Find where the given text appears and provide that cell's center as [x, y] coordinate. 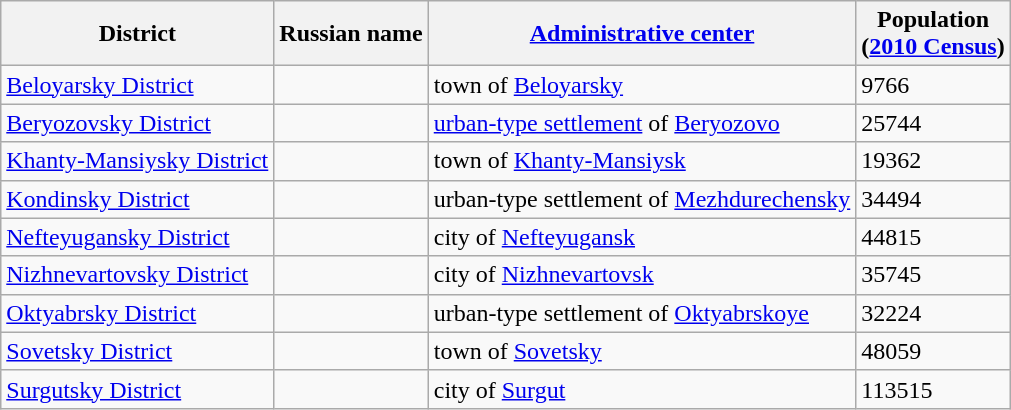
Sovetsky District [138, 351]
urban-type settlement of Oktyabrskoye [642, 313]
Beryozovsky District [138, 123]
Russian name [351, 34]
19362 [933, 161]
urban-type settlement of Mezhdurechensky [642, 199]
Kondinsky District [138, 199]
Beloyarsky District [138, 85]
city of Nefteyugansk [642, 237]
Administrative center [642, 34]
District [138, 34]
48059 [933, 351]
34494 [933, 199]
25744 [933, 123]
Nefteyugansky District [138, 237]
113515 [933, 389]
urban-type settlement of Beryozovo [642, 123]
35745 [933, 275]
city of Surgut [642, 389]
town of Sovetsky [642, 351]
Oktyabrsky District [138, 313]
9766 [933, 85]
44815 [933, 237]
32224 [933, 313]
Nizhnevartovsky District [138, 275]
city of Nizhnevartovsk [642, 275]
Surgutsky District [138, 389]
Population(2010 Census) [933, 34]
town of Beloyarsky [642, 85]
town of Khanty-Mansiysk [642, 161]
Khanty-Mansiysky District [138, 161]
